Output the [X, Y] coordinate of the center of the cell containing the given text.  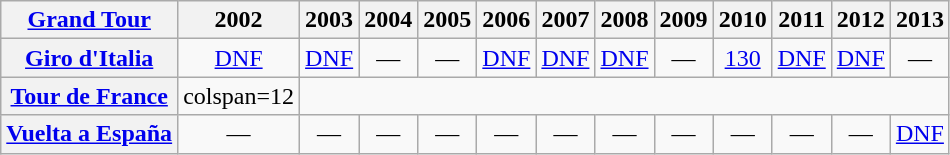
2005 [448, 20]
Tour de France [90, 96]
2012 [860, 20]
2007 [566, 20]
Giro d'Italia [90, 58]
130 [742, 58]
Grand Tour [90, 20]
2006 [506, 20]
2002 [239, 20]
2011 [802, 20]
2004 [388, 20]
colspan=12 [239, 96]
2003 [330, 20]
2009 [684, 20]
2013 [920, 20]
2008 [624, 20]
2010 [742, 20]
Vuelta a España [90, 134]
